Output the (X, Y) coordinate of the center of the cell containing the given text.  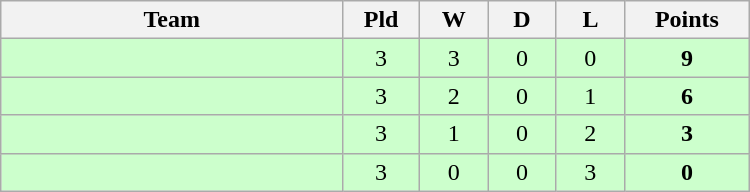
Pld (382, 20)
9 (688, 58)
Team (172, 20)
D (522, 20)
L (590, 20)
W (453, 20)
6 (688, 96)
Points (688, 20)
